Scan for the cell matching the given text and deliver its [x, y] coordinate at center. 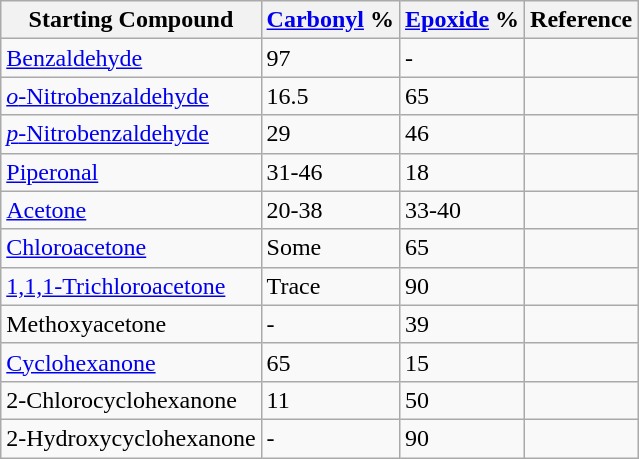
11 [330, 400]
15 [462, 362]
2-Hydroxycyclohexanone [131, 438]
33-40 [462, 210]
46 [462, 134]
Methoxyacetone [131, 324]
18 [462, 172]
97 [330, 58]
29 [330, 134]
Starting Compound [131, 20]
1,1,1-Trichloroacetone [131, 286]
Cyclohexanone [131, 362]
16.5 [330, 96]
31-46 [330, 172]
Chloroacetone [131, 248]
Trace [330, 286]
Carbonyl % [330, 20]
Benzaldehyde [131, 58]
Some [330, 248]
50 [462, 400]
Epoxide % [462, 20]
o-Nitrobenzaldehyde [131, 96]
Piperonal [131, 172]
p-Nitrobenzaldehyde [131, 134]
Acetone [131, 210]
2-Chlorocyclohexanone [131, 400]
Reference [582, 20]
20-38 [330, 210]
39 [462, 324]
